Find where the given text appears and provide that cell's center as (X, Y) coordinate. 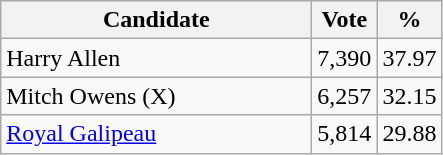
% (410, 20)
29.88 (410, 134)
Royal Galipeau (156, 134)
Candidate (156, 20)
Mitch Owens (X) (156, 96)
5,814 (344, 134)
Harry Allen (156, 58)
32.15 (410, 96)
37.97 (410, 58)
Vote (344, 20)
7,390 (344, 58)
6,257 (344, 96)
